Search for the cell housing the specified text and yield its (X, Y) center coordinate. 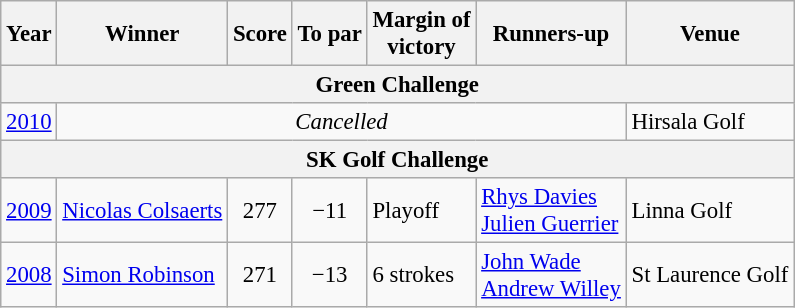
−13 (330, 276)
Score (260, 34)
SK Golf Challenge (398, 160)
Nicolas Colsaerts (142, 210)
Runners-up (551, 34)
−11 (330, 210)
Simon Robinson (142, 276)
2009 (29, 210)
277 (260, 210)
Winner (142, 34)
John Wade Andrew Willey (551, 276)
Hirsala Golf (710, 122)
To par (330, 34)
Margin ofvictory (422, 34)
Playoff (422, 210)
Green Challenge (398, 85)
Rhys Davies Julien Guerrier (551, 210)
2008 (29, 276)
Cancelled (342, 122)
271 (260, 276)
2010 (29, 122)
6 strokes (422, 276)
Linna Golf (710, 210)
St Laurence Golf (710, 276)
Year (29, 34)
Venue (710, 34)
